Determine the (X, Y) coordinate at the center of the cell enclosing the given text.  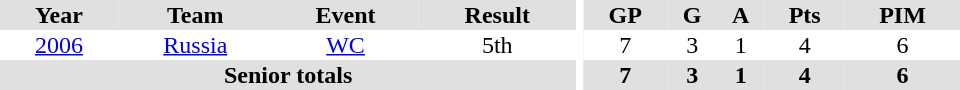
G (692, 15)
A (740, 15)
Senior totals (288, 75)
2006 (59, 45)
Event (346, 15)
Result (497, 15)
WC (346, 45)
Year (59, 15)
5th (497, 45)
Russia (196, 45)
PIM (902, 15)
Team (196, 15)
GP (625, 15)
Pts (804, 15)
